Extract the [x, y] coordinate from the center of the cell holding the provided text.  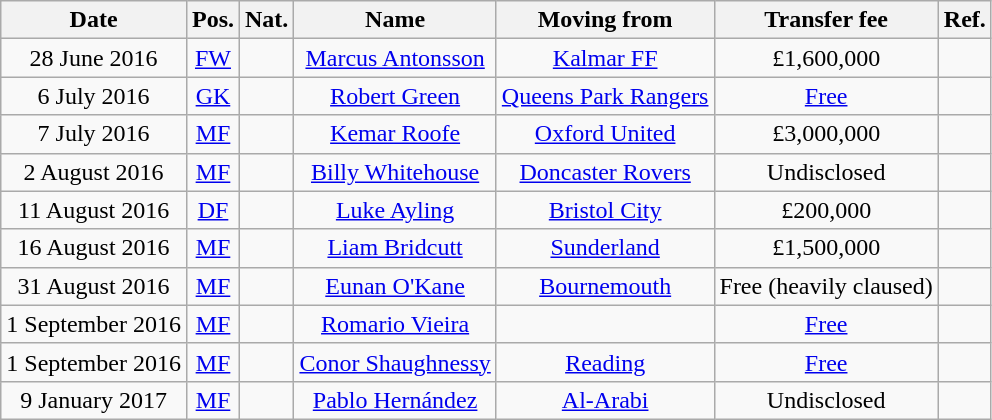
Kalmar FF [605, 58]
Nat. [267, 20]
£1,500,000 [826, 248]
6 July 2016 [94, 96]
Pos. [212, 20]
Reading [605, 362]
31 August 2016 [94, 286]
Date [94, 20]
DF [212, 210]
Pablo Hernández [395, 400]
7 July 2016 [94, 134]
Ref. [964, 20]
28 June 2016 [94, 58]
Al-Arabi [605, 400]
Bournemouth [605, 286]
£3,000,000 [826, 134]
Liam Bridcutt [395, 248]
Doncaster Rovers [605, 172]
2 August 2016 [94, 172]
Marcus Antonsson [395, 58]
Bristol City [605, 210]
Eunan O'Kane [395, 286]
11 August 2016 [94, 210]
Transfer fee [826, 20]
GK [212, 96]
Oxford United [605, 134]
Conor Shaughnessy [395, 362]
9 January 2017 [94, 400]
£200,000 [826, 210]
Billy Whitehouse [395, 172]
Sunderland [605, 248]
Luke Ayling [395, 210]
Romario Vieira [395, 324]
Queens Park Rangers [605, 96]
£1,600,000 [826, 58]
Name [395, 20]
Robert Green [395, 96]
16 August 2016 [94, 248]
Free (heavily claused) [826, 286]
Moving from [605, 20]
FW [212, 58]
Kemar Roofe [395, 134]
